For the text-containing cell, return its midpoint in (x, y) coordinate format. 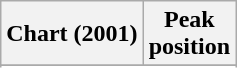
Chart (2001) (72, 34)
Peakposition (189, 34)
